Find where the given text appears and provide that cell's center as (X, Y) coordinate. 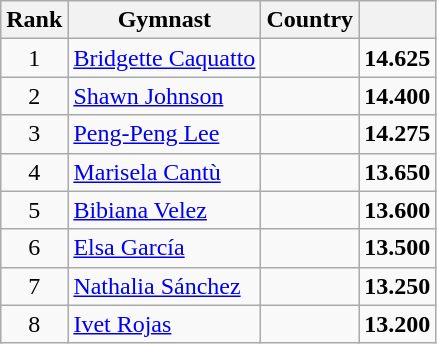
Ivet Rojas (164, 324)
Gymnast (164, 20)
3 (34, 134)
13.500 (398, 248)
1 (34, 58)
Country (310, 20)
13.650 (398, 172)
Elsa García (164, 248)
14.275 (398, 134)
Bridgette Caquatto (164, 58)
Nathalia Sánchez (164, 286)
7 (34, 286)
8 (34, 324)
2 (34, 96)
Peng-Peng Lee (164, 134)
13.250 (398, 286)
13.200 (398, 324)
Shawn Johnson (164, 96)
6 (34, 248)
13.600 (398, 210)
Rank (34, 20)
14.625 (398, 58)
5 (34, 210)
Marisela Cantù (164, 172)
4 (34, 172)
14.400 (398, 96)
Bibiana Velez (164, 210)
